Provide the (X, Y) coordinate of the cell's center where the given text is located.  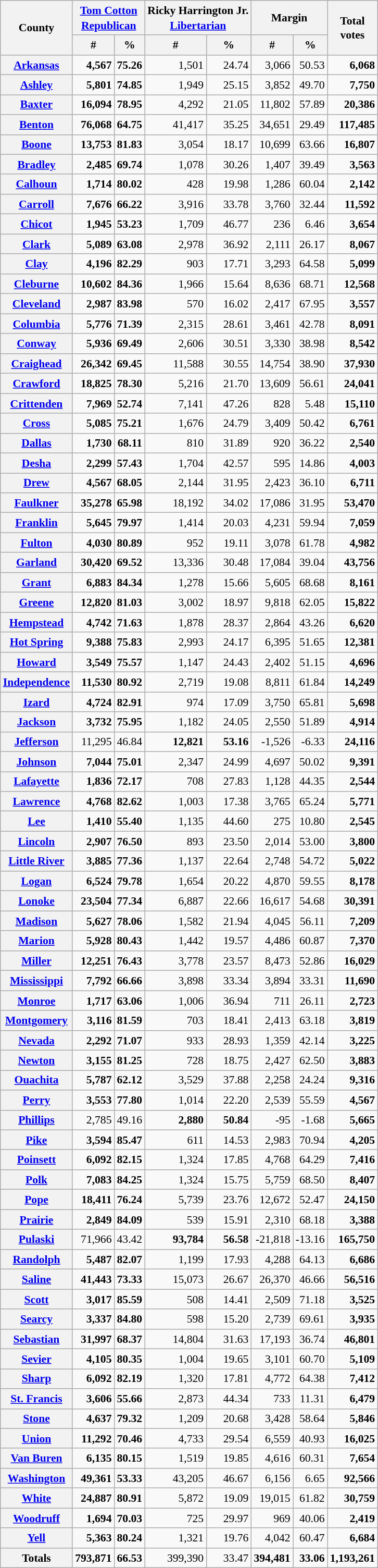
2,142 (352, 184)
60.47 (310, 1538)
7,969 (93, 403)
42.14 (310, 1041)
36.94 (229, 1001)
Union (36, 1439)
33.06 (310, 1558)
14,804 (175, 1339)
7,141 (175, 403)
68.05 (130, 483)
974 (175, 702)
1,730 (93, 443)
43.26 (310, 622)
50.42 (310, 423)
5,085 (93, 423)
53,470 (352, 503)
33.31 (310, 981)
5,216 (175, 384)
Tom CottonRepublican (108, 18)
34.02 (229, 503)
Logan (36, 881)
80.92 (130, 682)
36.10 (310, 483)
3,916 (175, 204)
8,636 (272, 284)
63.18 (310, 1020)
56,516 (352, 1279)
5,089 (93, 244)
Grant (36, 583)
30.55 (229, 364)
23,504 (93, 901)
2,413 (272, 1020)
18.97 (229, 602)
117,485 (352, 125)
38.98 (310, 343)
15.64 (229, 284)
43,205 (175, 1478)
30.51 (229, 343)
40.93 (310, 1439)
56.58 (229, 1240)
15.75 (229, 1180)
60.31 (310, 1459)
3,225 (352, 1041)
16,807 (352, 144)
60.70 (310, 1359)
1,714 (93, 184)
17.71 (229, 264)
3,337 (93, 1319)
24.24 (310, 1080)
Pulaski (36, 1240)
Garland (36, 563)
24.99 (229, 762)
Franklin (36, 523)
5,801 (93, 85)
44.60 (229, 821)
Johnson (36, 762)
22.66 (229, 901)
3,894 (272, 981)
728 (175, 1060)
26,370 (272, 1279)
Independence (36, 682)
5,787 (93, 1080)
2,987 (93, 304)
17.38 (229, 801)
19.08 (229, 682)
10,602 (93, 284)
3,330 (272, 343)
3,883 (352, 1060)
6,559 (272, 1439)
80.35 (130, 1359)
-1.68 (310, 1120)
14.53 (229, 1140)
33.34 (229, 981)
Hempstead (36, 622)
4,231 (272, 523)
6,711 (352, 483)
92,566 (352, 1478)
828 (272, 403)
Saline (36, 1279)
4,292 (175, 105)
2,539 (272, 1100)
2,748 (272, 861)
61.82 (310, 1498)
3,819 (352, 1020)
1,128 (272, 782)
6,156 (272, 1478)
Hot Spring (36, 643)
Sebastian (36, 1339)
2,907 (93, 842)
4,030 (93, 542)
79.78 (130, 881)
4,697 (272, 762)
6,761 (352, 423)
Calhoun (36, 184)
4,914 (352, 722)
46.84 (130, 742)
4,696 (352, 662)
703 (175, 1020)
64.13 (310, 1260)
15,073 (175, 1279)
Cleveland (36, 304)
27.83 (229, 782)
24,887 (93, 1498)
1,321 (175, 1538)
68.50 (310, 1180)
12,381 (352, 643)
41,417 (175, 125)
13,336 (175, 563)
5,022 (352, 861)
2,864 (272, 622)
2,347 (175, 762)
Polk (36, 1180)
31.63 (229, 1339)
37,930 (352, 364)
53.23 (130, 224)
84.80 (130, 1319)
Cross (36, 423)
2,550 (272, 722)
82.15 (130, 1160)
2,111 (272, 244)
26.17 (310, 244)
13,609 (272, 384)
53.33 (130, 1478)
13,753 (93, 144)
76.50 (130, 842)
1,709 (175, 224)
2,545 (352, 821)
8,473 (272, 961)
Clay (36, 264)
75.95 (130, 722)
Izard (36, 702)
Pike (36, 1140)
2,144 (175, 483)
3,078 (272, 542)
51.65 (310, 643)
Jefferson (36, 742)
Washington (36, 1478)
22.20 (229, 1100)
30,391 (352, 901)
Madison (36, 921)
St. Francis (36, 1399)
54.72 (310, 861)
1,519 (175, 1459)
26,342 (93, 364)
6,395 (272, 643)
4,982 (352, 542)
60.87 (310, 941)
3,428 (272, 1418)
52.86 (310, 961)
Lonoke (36, 901)
29.97 (229, 1518)
66.22 (130, 204)
1,407 (272, 165)
3,594 (93, 1140)
78.95 (130, 105)
8,091 (352, 324)
Boone (36, 144)
80.91 (130, 1498)
7,209 (352, 921)
3,885 (93, 861)
64.38 (310, 1379)
16,094 (93, 105)
4,045 (272, 921)
6,135 (93, 1459)
81.03 (130, 602)
Clark (36, 244)
43.42 (130, 1240)
26.11 (310, 1001)
5,099 (352, 264)
62.50 (310, 1060)
1,694 (93, 1518)
68.68 (310, 583)
11,592 (352, 204)
14.86 (310, 463)
1,209 (175, 1418)
Columbia (36, 324)
8,067 (352, 244)
24.17 (229, 643)
Crittenden (36, 403)
4,042 (272, 1538)
93,784 (175, 1240)
2,417 (272, 304)
24.43 (229, 662)
57.43 (130, 463)
Lincoln (36, 842)
2,423 (272, 483)
Yell (36, 1538)
3,461 (272, 324)
82.62 (130, 801)
3,935 (352, 1319)
19.76 (229, 1538)
80.89 (130, 542)
23.57 (229, 961)
Searcy (36, 1319)
34,651 (272, 125)
80.24 (130, 1538)
80.02 (130, 184)
19.09 (229, 1498)
18.41 (229, 1020)
3,654 (352, 224)
2,723 (352, 1001)
3,525 (352, 1299)
5,665 (352, 1120)
2,419 (352, 1518)
2,292 (93, 1041)
15,822 (352, 602)
Howard (36, 662)
2,873 (175, 1399)
76.24 (130, 1200)
4,105 (93, 1359)
1,286 (272, 184)
Phillips (36, 1120)
Faulkner (36, 503)
903 (175, 264)
51.15 (310, 662)
60.04 (310, 184)
71,966 (93, 1240)
6,479 (352, 1399)
16,617 (272, 901)
3,750 (272, 702)
7,083 (93, 1180)
12,821 (175, 742)
75.21 (130, 423)
1,676 (175, 423)
Sharp (36, 1379)
84.36 (130, 284)
42.57 (229, 463)
20.22 (229, 881)
37.88 (229, 1080)
Van Buren (36, 1459)
18.17 (229, 144)
62.12 (130, 1080)
6,068 (352, 65)
69.61 (310, 1319)
1,704 (175, 463)
725 (175, 1518)
3,563 (352, 165)
1,582 (175, 921)
78.06 (130, 921)
36.22 (310, 443)
17,086 (272, 503)
24,116 (352, 742)
1,014 (175, 1100)
12,820 (93, 602)
Miller (36, 961)
79.32 (130, 1418)
2,606 (175, 343)
85.59 (130, 1299)
2,849 (93, 1219)
11.31 (310, 1399)
49,361 (93, 1478)
9,316 (352, 1080)
14.41 (229, 1299)
21.70 (229, 384)
14,754 (272, 364)
Lafayette (36, 782)
3,002 (175, 602)
5,928 (93, 941)
Ouachita (36, 1080)
4,616 (272, 1459)
24,041 (352, 384)
75.01 (130, 762)
12,672 (272, 1200)
3,732 (93, 722)
5,739 (175, 1200)
68.18 (310, 1219)
71.07 (130, 1041)
19.11 (229, 542)
2,310 (272, 1219)
82.29 (130, 264)
Totalvotes (352, 28)
399,390 (175, 1558)
55.59 (310, 1100)
68.37 (130, 1339)
51.89 (310, 722)
8,811 (272, 682)
11,802 (272, 105)
77.36 (130, 861)
81.59 (130, 1020)
5,645 (93, 523)
52.74 (130, 403)
10,699 (272, 144)
3,293 (272, 264)
1,949 (175, 85)
1,199 (175, 1260)
17.93 (229, 1260)
Mississippi (36, 981)
9,391 (352, 762)
2,540 (352, 443)
3,606 (93, 1399)
7,792 (93, 981)
Fulton (36, 542)
8,178 (352, 881)
46.77 (229, 224)
2,978 (175, 244)
75.26 (130, 65)
12,568 (352, 284)
7,654 (352, 1459)
10.80 (310, 821)
Desha (36, 463)
70.94 (310, 1140)
920 (272, 443)
2,719 (175, 682)
-95 (272, 1120)
6,883 (93, 583)
Ricky Harrington Jr.Libertarian (198, 18)
Marion (36, 941)
1,003 (175, 801)
46,801 (352, 1339)
39.49 (310, 165)
3,388 (352, 1219)
Benton (36, 125)
49.70 (310, 85)
8,542 (352, 343)
595 (272, 463)
4,742 (93, 622)
1,836 (93, 782)
65.81 (310, 702)
53.00 (310, 842)
17,193 (272, 1339)
59.55 (310, 881)
3,760 (272, 204)
36.74 (310, 1339)
6,686 (352, 1260)
611 (175, 1140)
2,315 (175, 324)
15.91 (229, 1219)
75.83 (130, 643)
2,544 (352, 782)
5,846 (352, 1418)
893 (175, 842)
933 (175, 1041)
20.03 (229, 523)
952 (175, 542)
4,196 (93, 264)
35,278 (93, 503)
3,765 (272, 801)
11,295 (93, 742)
5,776 (93, 324)
15,110 (352, 403)
42.78 (310, 324)
28.61 (229, 324)
19.98 (229, 184)
11,588 (175, 364)
9,818 (272, 602)
50.53 (310, 65)
69.74 (130, 165)
1,004 (175, 1359)
3,017 (93, 1299)
65.98 (130, 503)
165,750 (352, 1240)
80.43 (130, 941)
17.85 (229, 1160)
68.71 (310, 284)
2,509 (272, 1299)
Montgomery (36, 1020)
58.64 (310, 1418)
11,530 (93, 682)
Ashley (36, 85)
Chicot (36, 224)
20.68 (229, 1418)
3,549 (93, 662)
64.29 (310, 1160)
71.18 (310, 1299)
3,553 (93, 1100)
5,363 (93, 1538)
Newton (36, 1060)
White (36, 1498)
46.67 (229, 1478)
24.79 (229, 423)
3,066 (272, 65)
8,161 (352, 583)
59.94 (310, 523)
19.57 (229, 941)
1,137 (175, 861)
Prairie (36, 1219)
Pope (36, 1200)
598 (175, 1319)
4,288 (272, 1260)
29.54 (229, 1439)
75.57 (130, 662)
5,759 (272, 1180)
2,427 (272, 1060)
5,771 (352, 801)
2,993 (175, 643)
62.05 (310, 602)
18.75 (229, 1060)
21.05 (229, 105)
73.33 (130, 1279)
Craighead (36, 364)
4,733 (175, 1439)
5,109 (352, 1359)
1,147 (175, 662)
1,320 (175, 1379)
24,150 (352, 1200)
6,524 (93, 881)
65.24 (310, 801)
Dallas (36, 443)
Stone (36, 1418)
6.46 (310, 224)
3,852 (272, 85)
33.78 (229, 204)
Bradley (36, 165)
Lee (36, 821)
44.35 (310, 782)
19.65 (229, 1359)
19.85 (229, 1459)
1,501 (175, 65)
Carroll (36, 204)
41,443 (93, 1279)
1,717 (93, 1001)
Greene (36, 602)
Jackson (36, 722)
25.15 (229, 85)
56.61 (310, 384)
76.43 (130, 961)
3,054 (175, 144)
30,759 (352, 1498)
33.47 (229, 1558)
63.06 (130, 1001)
69.45 (130, 364)
Crawford (36, 384)
708 (175, 782)
Margin (289, 18)
18,411 (93, 1200)
3,155 (93, 1060)
1,878 (175, 622)
26.67 (229, 1279)
1,359 (272, 1041)
Sevier (36, 1359)
70.46 (130, 1439)
23.76 (229, 1200)
78.30 (130, 384)
63.66 (310, 144)
5,605 (272, 583)
508 (175, 1299)
4,724 (93, 702)
44.34 (229, 1399)
16,029 (352, 961)
Poinsett (36, 1160)
1,193,261 (352, 1558)
4,772 (272, 1379)
969 (272, 1518)
Perry (36, 1100)
28.93 (229, 1041)
11,292 (93, 1439)
39.04 (310, 563)
84.09 (130, 1219)
84.34 (130, 583)
68.11 (130, 443)
23.50 (229, 842)
-6.33 (310, 742)
18,825 (93, 384)
14,249 (352, 682)
-21,818 (272, 1240)
53.16 (229, 742)
5,872 (175, 1498)
69.49 (130, 343)
-13.16 (310, 1240)
77.34 (130, 901)
7,750 (352, 85)
56.11 (310, 921)
4,205 (352, 1140)
793,871 (93, 1558)
236 (272, 224)
30.26 (229, 165)
6,684 (352, 1538)
County (36, 28)
17.81 (229, 1379)
15.20 (229, 1319)
7,059 (352, 523)
30.48 (229, 563)
6,620 (352, 622)
Little River (36, 861)
16.02 (229, 304)
61.84 (310, 682)
733 (272, 1399)
7,412 (352, 1379)
1,278 (175, 583)
31,997 (93, 1339)
24.05 (229, 722)
12,251 (93, 961)
18,192 (175, 503)
2,739 (272, 1319)
3,409 (272, 423)
3,800 (352, 842)
20,386 (352, 105)
15.66 (229, 583)
64.58 (310, 264)
1,410 (93, 821)
36.92 (229, 244)
Lawrence (36, 801)
69.52 (130, 563)
72.17 (130, 782)
1,078 (175, 165)
2,299 (93, 463)
Cleburne (36, 284)
Totals (36, 1558)
3,778 (175, 961)
Arkansas (36, 65)
394,481 (272, 1558)
4,486 (272, 941)
30,420 (93, 563)
81.25 (130, 1060)
55.66 (130, 1399)
7,044 (93, 762)
32.44 (310, 204)
7,416 (352, 1160)
4,003 (352, 463)
57.89 (310, 105)
4,637 (93, 1418)
54.68 (310, 901)
Nevada (36, 1041)
Randolph (36, 1260)
40.06 (310, 1518)
7,676 (93, 204)
76,068 (93, 125)
3,898 (175, 981)
83.98 (130, 304)
66.53 (130, 1558)
63.08 (130, 244)
810 (175, 443)
17,084 (272, 563)
79.97 (130, 523)
5,487 (93, 1260)
3,116 (93, 1020)
17.09 (229, 702)
24.74 (229, 65)
2,785 (93, 1120)
38.90 (310, 364)
6,887 (175, 901)
84.25 (130, 1180)
82.19 (130, 1379)
3,529 (175, 1080)
570 (175, 304)
61.78 (310, 542)
3,101 (272, 1359)
28.37 (229, 622)
5,627 (93, 921)
428 (175, 184)
Monroe (36, 1001)
Baxter (36, 105)
6.65 (310, 1478)
77.80 (130, 1100)
46.66 (310, 1279)
2,880 (175, 1120)
70.03 (130, 1518)
Scott (36, 1299)
1,966 (175, 284)
711 (272, 1001)
Drew (36, 483)
1,414 (175, 523)
2,258 (272, 1080)
5,698 (352, 702)
3,557 (352, 304)
35.25 (229, 125)
2,014 (272, 842)
82.91 (130, 702)
5.48 (310, 403)
19,015 (272, 1498)
1,442 (175, 941)
71.39 (130, 324)
21.94 (229, 921)
1,135 (175, 821)
50.02 (310, 762)
29.49 (310, 125)
1,006 (175, 1001)
80.15 (130, 1459)
Woodruff (36, 1518)
67.95 (310, 304)
49.16 (130, 1120)
11,690 (352, 981)
82.07 (130, 1260)
Conway (36, 343)
2,402 (272, 662)
2,983 (272, 1140)
1,182 (175, 722)
52.47 (310, 1200)
16,025 (352, 1439)
5,936 (93, 343)
50.84 (229, 1120)
1,945 (93, 224)
2,485 (93, 165)
81.83 (130, 144)
7,370 (352, 941)
539 (175, 1219)
74.85 (130, 85)
275 (272, 821)
85.47 (130, 1140)
43,756 (352, 563)
31.89 (229, 443)
64.75 (130, 125)
1,654 (175, 881)
-1,526 (272, 742)
4,870 (272, 881)
9,388 (93, 643)
8,407 (352, 1180)
66.66 (130, 981)
55.40 (130, 821)
71.63 (130, 622)
22.64 (229, 861)
47.26 (229, 403)
